Detect which cell encompasses the target text, then output its [X, Y] center coordinate. 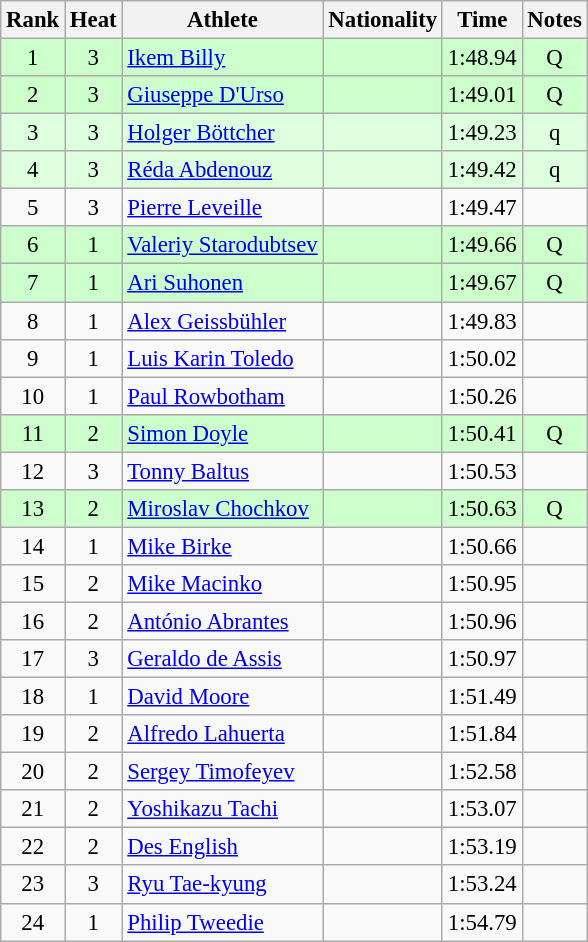
16 [33, 621]
1:50.26 [482, 396]
Giuseppe D'Urso [222, 95]
Alex Geissbühler [222, 321]
Ikem Billy [222, 58]
Mike Birke [222, 546]
Luis Karin Toledo [222, 358]
1:50.97 [482, 659]
21 [33, 809]
Paul Rowbotham [222, 396]
23 [33, 885]
4 [33, 170]
Yoshikazu Tachi [222, 809]
20 [33, 772]
11 [33, 433]
1:49.42 [482, 170]
Notes [554, 20]
5 [33, 208]
1:53.24 [482, 885]
10 [33, 396]
Simon Doyle [222, 433]
1:50.66 [482, 546]
Time [482, 20]
17 [33, 659]
Holger Böttcher [222, 133]
Ryu Tae-kyung [222, 885]
Heat [94, 20]
Rank [33, 20]
Pierre Leveille [222, 208]
1:49.83 [482, 321]
9 [33, 358]
12 [33, 471]
1:48.94 [482, 58]
Tonny Baltus [222, 471]
Ari Suhonen [222, 283]
1:51.49 [482, 697]
1:54.79 [482, 922]
Nationality [382, 20]
18 [33, 697]
1:50.53 [482, 471]
22 [33, 847]
Valeriy Starodubtsev [222, 245]
Philip Tweedie [222, 922]
Sergey Timofeyev [222, 772]
Mike Macinko [222, 584]
1:49.67 [482, 283]
8 [33, 321]
Geraldo de Assis [222, 659]
24 [33, 922]
13 [33, 509]
1:49.23 [482, 133]
1:50.41 [482, 433]
1:53.07 [482, 809]
1:52.58 [482, 772]
Réda Abdenouz [222, 170]
6 [33, 245]
1:50.02 [482, 358]
7 [33, 283]
1:49.01 [482, 95]
Miroslav Chochkov [222, 509]
Des English [222, 847]
1:49.47 [482, 208]
1:49.66 [482, 245]
15 [33, 584]
14 [33, 546]
Athlete [222, 20]
1:50.63 [482, 509]
1:50.96 [482, 621]
19 [33, 734]
1:50.95 [482, 584]
David Moore [222, 697]
1:51.84 [482, 734]
António Abrantes [222, 621]
Alfredo Lahuerta [222, 734]
1:53.19 [482, 847]
